From the cell containing the given text, extract its center point as (x, y) coordinate. 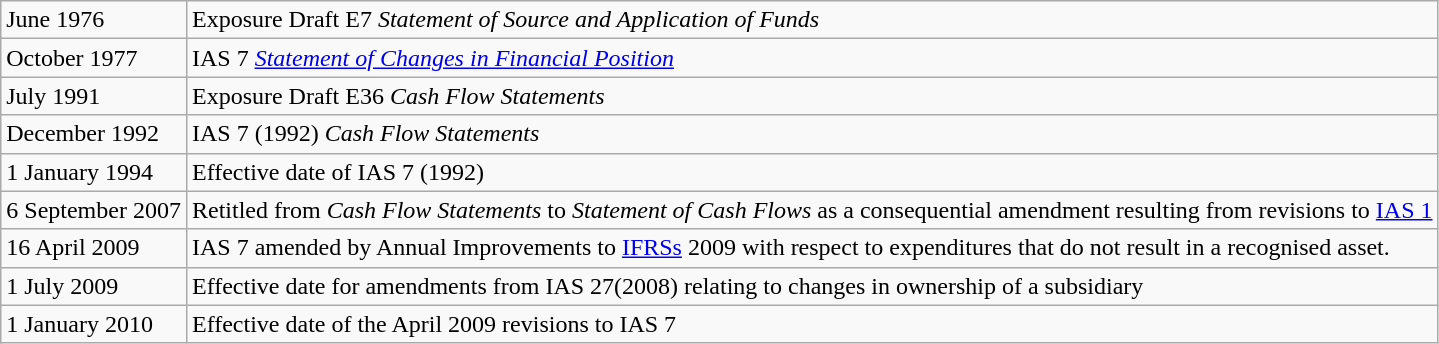
6 September 2007 (94, 210)
IAS 7 Statement of Changes in Financial Position (812, 58)
Retitled from Cash Flow Statements to Statement of Cash Flows as a consequential amendment resulting from revisions to IAS 1 (812, 210)
Effective date of IAS 7 (1992) (812, 172)
Exposure Draft E7 Statement of Source and Application of Funds (812, 20)
IAS 7 (1992) Cash Flow Statements (812, 134)
Effective date for amendments from IAS 27(2008) relating to changes in ownership of a subsidiary (812, 286)
IAS 7 amended by Annual Improvements to IFRSs 2009 with respect to expenditures that do not result in a recognised asset. (812, 248)
1 January 1994 (94, 172)
1 January 2010 (94, 324)
1 July 2009 (94, 286)
July 1991 (94, 96)
June 1976 (94, 20)
16 April 2009 (94, 248)
Exposure Draft E36 Cash Flow Statements (812, 96)
December 1992 (94, 134)
October 1977 (94, 58)
Effective date of the April 2009 revisions to IAS 7 (812, 324)
